Find where the given text appears and provide that cell's center as [x, y] coordinate. 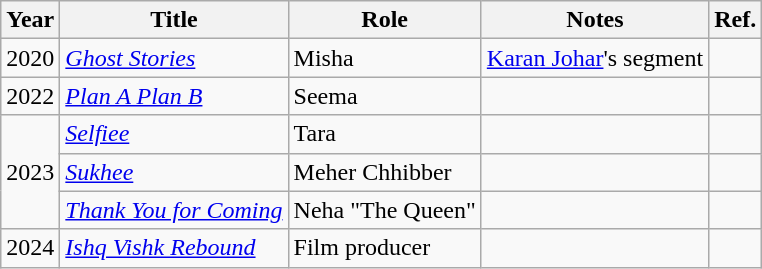
Neha "The Queen" [384, 210]
2023 [30, 172]
Notes [594, 20]
2022 [30, 96]
Tara [384, 134]
Meher Chhibber [384, 172]
Plan A Plan B [174, 96]
Seema [384, 96]
Ishq Vishk Rebound [174, 248]
Ref. [736, 20]
Role [384, 20]
Selfiee [174, 134]
Title [174, 20]
2024 [30, 248]
Thank You for Coming [174, 210]
Misha [384, 58]
Year [30, 20]
Film producer [384, 248]
Karan Johar's segment [594, 58]
Sukhee [174, 172]
2020 [30, 58]
Ghost Stories [174, 58]
